Find where the given text appears and provide that cell's center as (X, Y) coordinate. 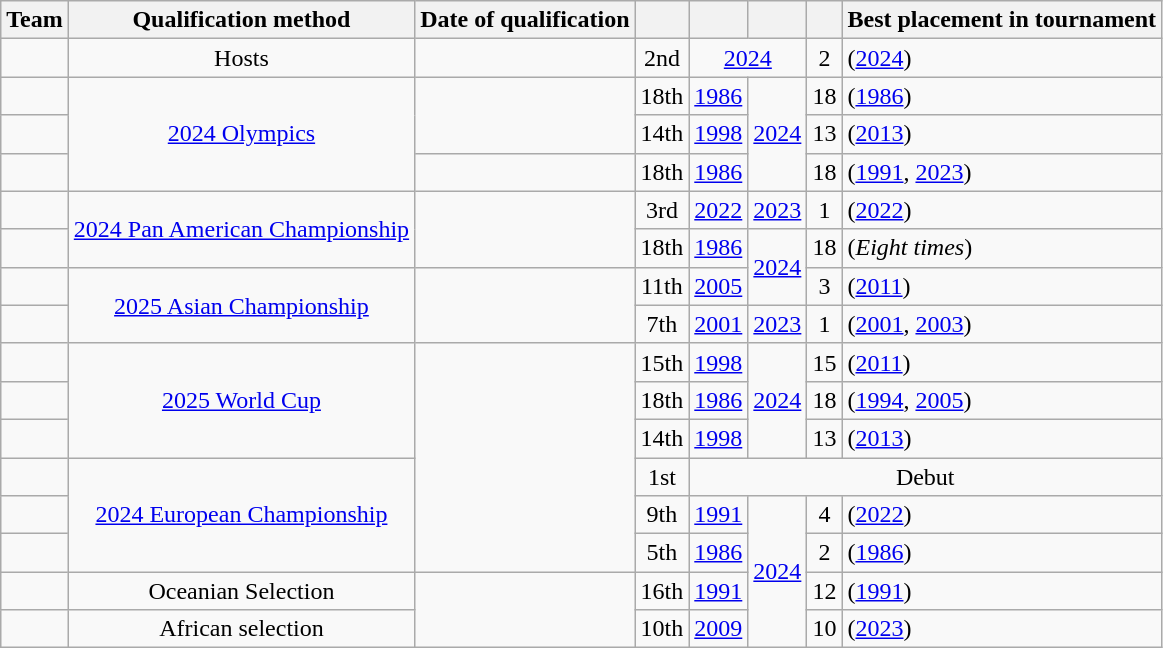
11th (662, 286)
15 (824, 362)
9th (662, 515)
10 (824, 629)
Qualification method (241, 20)
7th (662, 324)
Best placement in tournament (1002, 20)
2024 Pan American Championship (241, 229)
2001 (718, 324)
(Eight times) (1002, 248)
1st (662, 477)
2024 Olympics (241, 134)
(2001, 2003) (1002, 324)
Hosts (241, 58)
5th (662, 553)
2005 (718, 286)
(1991) (1002, 591)
2025 World Cup (241, 400)
(1991, 2023) (1002, 172)
2009 (718, 629)
12 (824, 591)
(2024) (1002, 58)
10th (662, 629)
Team (35, 20)
2022 (718, 210)
16th (662, 591)
Date of qualification (525, 20)
2nd (662, 58)
3rd (662, 210)
15th (662, 362)
3 (824, 286)
2024 European Championship (241, 515)
African selection (241, 629)
Oceanian Selection (241, 591)
4 (824, 515)
2025 Asian Championship (241, 305)
(2023) (1002, 629)
(1994, 2005) (1002, 400)
Debut (926, 477)
